Locate the cell with the specified text and output its [X, Y] center coordinate. 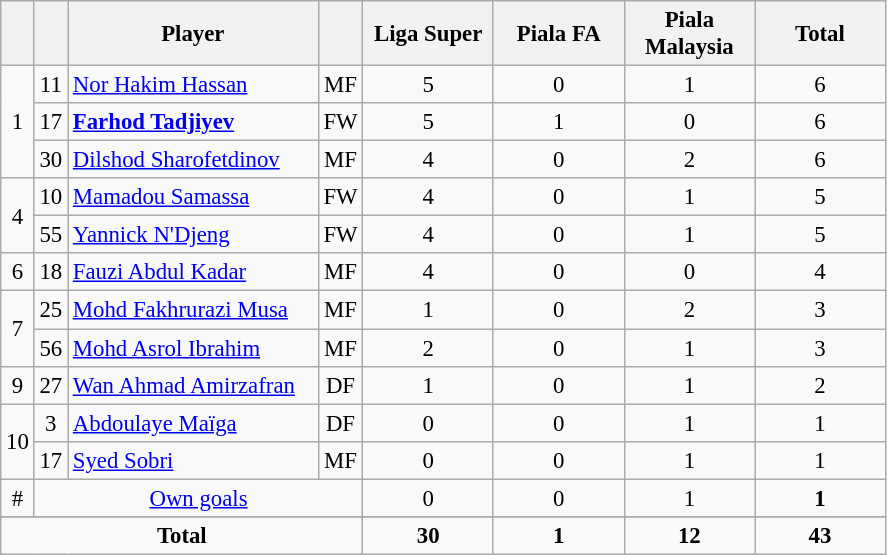
Fauzi Abdul Kadar [194, 273]
Syed Sobri [194, 460]
25 [50, 310]
Wan Ahmad Amirzafran [194, 385]
Dilshod Sharofetdinov [194, 160]
9 [18, 385]
7 [18, 328]
Player [194, 34]
# [18, 498]
43 [820, 536]
Abdoulaye Maïga [194, 423]
Nor Hakim Hassan [194, 85]
Yannick N'Djeng [194, 235]
56 [50, 348]
Mohd Fakhrurazi Musa [194, 310]
11 [50, 85]
Piala FA [558, 34]
Liga Super [428, 34]
Mamadou Samassa [194, 197]
Mohd Asrol Ibrahim [194, 348]
Farhod Tadjiyev [194, 122]
27 [50, 385]
55 [50, 235]
Piala Malaysia [690, 34]
12 [690, 536]
18 [50, 273]
Own goals [198, 498]
